Search for the cell housing the specified text and yield its (x, y) center coordinate. 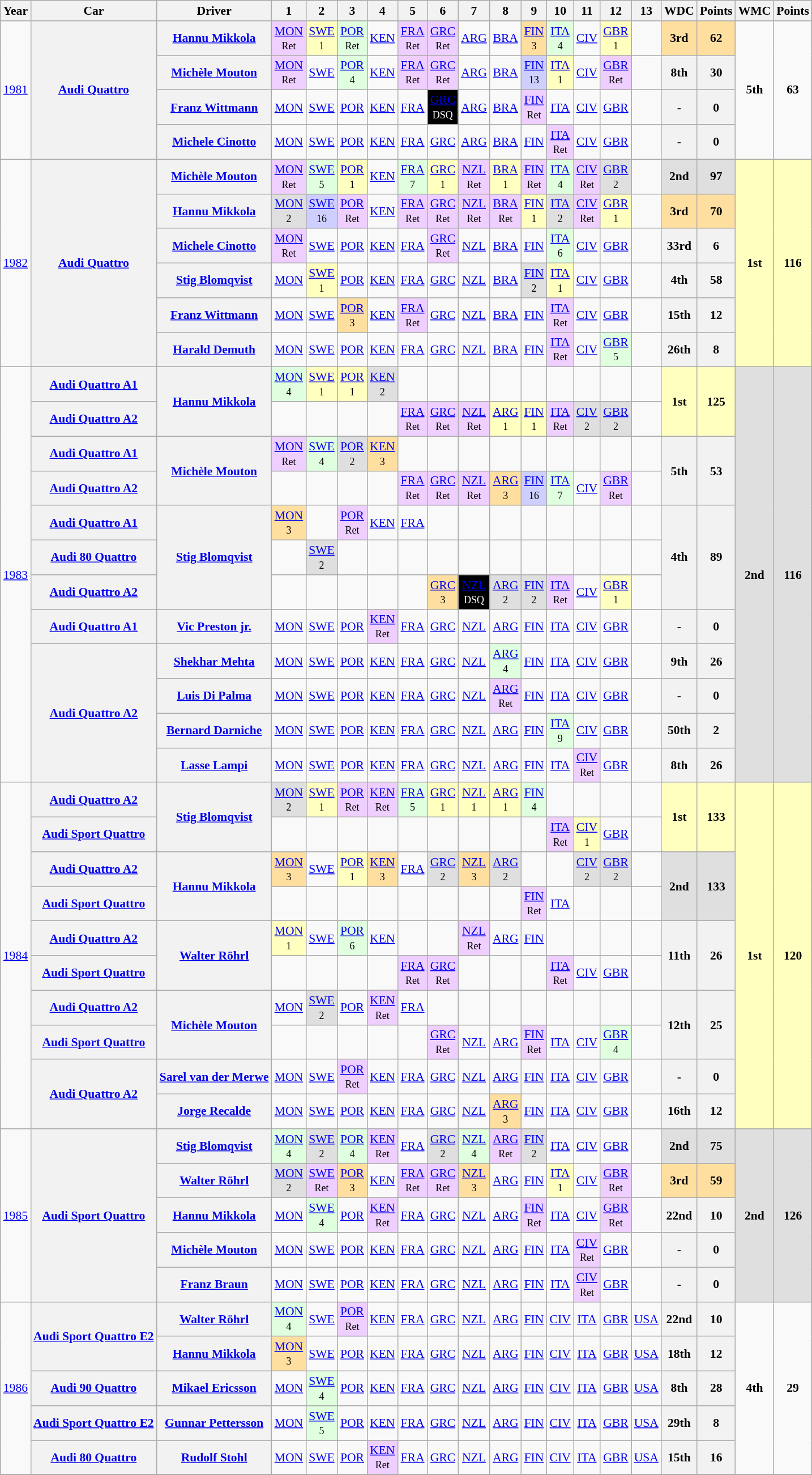
53 (716, 471)
50th (679, 731)
30 (716, 73)
126 (793, 1216)
18th (679, 1354)
1984 (16, 956)
59 (716, 1180)
SWERet (322, 1180)
WDC (679, 11)
Lasse Lampi (214, 765)
Rudolf Stohl (214, 1458)
11th (679, 956)
KEN2 (382, 384)
GBR4 (616, 1042)
SWE16 (322, 211)
ITA9 (559, 731)
Shekhar Mehta (214, 662)
1985 (16, 1216)
FIN13 (535, 73)
Jorge Recalde (214, 1111)
FIN3 (535, 39)
25 (716, 1025)
13 (647, 11)
Harald Demuth (214, 350)
26th (679, 350)
FIN4 (535, 800)
1 (289, 11)
Audi 90 Quattro (94, 1389)
75 (716, 1146)
58 (716, 281)
89 (716, 557)
FIN16 (535, 488)
GRC3 (443, 592)
9 (535, 11)
125 (716, 402)
4 (382, 11)
ITA6 (559, 246)
Driver (214, 11)
1986 (16, 1388)
Mikael Ericsson (214, 1389)
GRCDSQ (443, 108)
Bernard Darniche (214, 731)
Year (16, 11)
ITA7 (559, 488)
GBR5 (616, 350)
29 (793, 1388)
Sarel van der Merwe (214, 1077)
97 (716, 177)
120 (793, 956)
MON1 (289, 938)
5 (412, 11)
12th (679, 1025)
WMC (755, 11)
3 (352, 11)
ARG4 (506, 662)
NZL4 (474, 1146)
Car (94, 11)
Gunnar Pettersson (214, 1423)
9th (679, 662)
1981 (16, 90)
16 (716, 1458)
Luis Di Palma (214, 696)
70 (716, 211)
NZLDSQ (474, 592)
11 (587, 11)
CIV1 (587, 835)
33rd (679, 246)
1982 (16, 263)
FRA5 (412, 800)
28 (716, 1389)
63 (793, 90)
16th (679, 1111)
POR6 (352, 938)
NZL1 (474, 800)
29th (679, 1423)
62 (716, 39)
7 (474, 11)
Vic Preston jr. (214, 626)
POR2 (352, 453)
BRARet (506, 211)
Franz Braun (214, 1285)
1983 (16, 575)
FRA7 (412, 177)
BRA1 (506, 177)
ITA2 (559, 211)
